Find where the given text appears and provide that cell's center as [X, Y] coordinate. 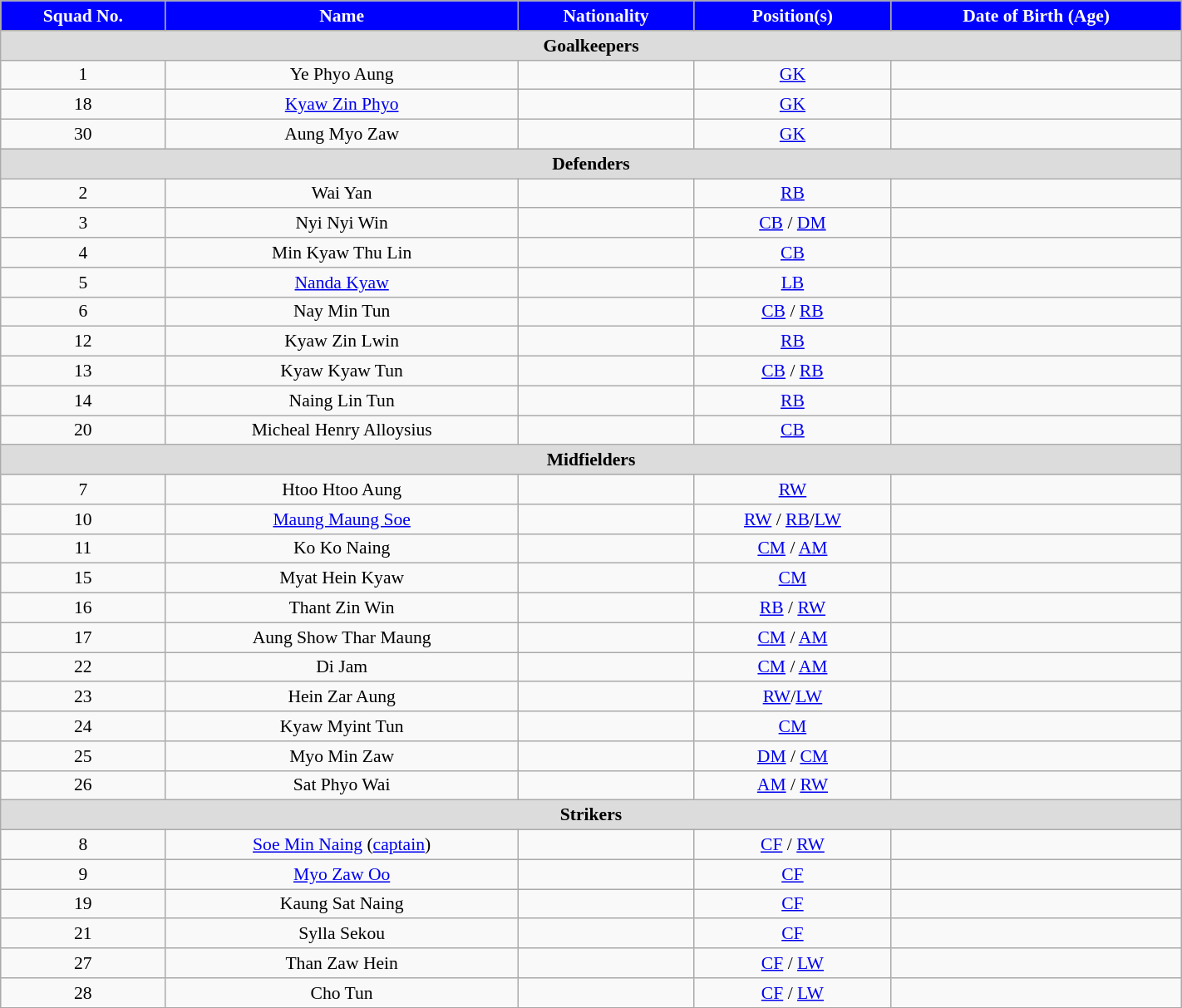
Defenders [591, 164]
Kyaw Kyaw Tun [342, 371]
Nay Min Tun [342, 312]
Soe Min Naing (captain) [342, 845]
2 [83, 194]
10 [83, 519]
3 [83, 224]
Midfielders [591, 460]
22 [83, 667]
Myo Min Zaw [342, 756]
Myo Zaw Oo [342, 874]
7 [83, 489]
Aung Myo Zaw [342, 135]
Hein Zar Aung [342, 697]
27 [83, 963]
RW [793, 489]
30 [83, 135]
16 [83, 608]
RW/LW [793, 697]
25 [83, 756]
Min Kyaw Thu Lin [342, 253]
28 [83, 993]
Squad No. [83, 16]
CB / DM [793, 224]
Cho Tun [342, 993]
Goalkeepers [591, 46]
Micheal Henry Alloysius [342, 430]
Kaung Sat Naing [342, 904]
Aung Show Thar Maung [342, 637]
Thant Zin Win [342, 608]
5 [83, 283]
21 [83, 934]
Kyaw Zin Lwin [342, 342]
Nyi Nyi Win [342, 224]
24 [83, 726]
1 [83, 75]
18 [83, 105]
Sylla Sekou [342, 934]
14 [83, 401]
RB / RW [793, 608]
17 [83, 637]
Htoo Htoo Aung [342, 489]
Position(s) [793, 16]
AM / RW [793, 785]
Sat Phyo Wai [342, 785]
Di Jam [342, 667]
9 [83, 874]
13 [83, 371]
Kyaw Myint Tun [342, 726]
23 [83, 697]
Wai Yan [342, 194]
11 [83, 548]
6 [83, 312]
Nationality [606, 16]
DM / CM [793, 756]
Name [342, 16]
Myat Hein Kyaw [342, 578]
Date of Birth (Age) [1036, 16]
Than Zaw Hein [342, 963]
LB [793, 283]
12 [83, 342]
Ko Ko Naing [342, 548]
Ye Phyo Aung [342, 75]
26 [83, 785]
Nanda Kyaw [342, 283]
20 [83, 430]
CF / RW [793, 845]
19 [83, 904]
Maung Maung Soe [342, 519]
Naing Lin Tun [342, 401]
Strikers [591, 815]
8 [83, 845]
4 [83, 253]
15 [83, 578]
RW / RB/LW [793, 519]
Kyaw Zin Phyo [342, 105]
